Capture the cell that displays the provided text and extract its [X, Y] central coordinate. 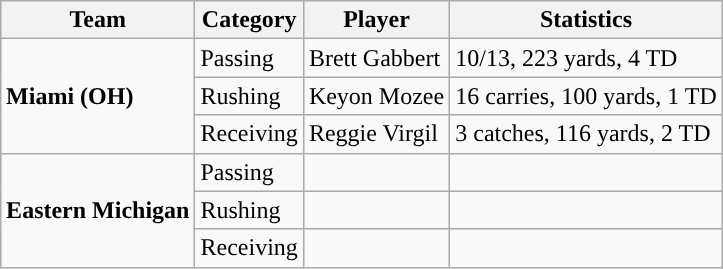
10/13, 223 yards, 4 TD [586, 58]
16 carries, 100 yards, 1 TD [586, 96]
Brett Gabbert [376, 58]
Miami (OH) [98, 96]
Team [98, 20]
Statistics [586, 20]
Reggie Virgil [376, 134]
Player [376, 20]
3 catches, 116 yards, 2 TD [586, 134]
Eastern Michigan [98, 210]
Category [249, 20]
Keyon Mozee [376, 96]
